Determine the [X, Y] coordinate at the center of the cell enclosing the given text.  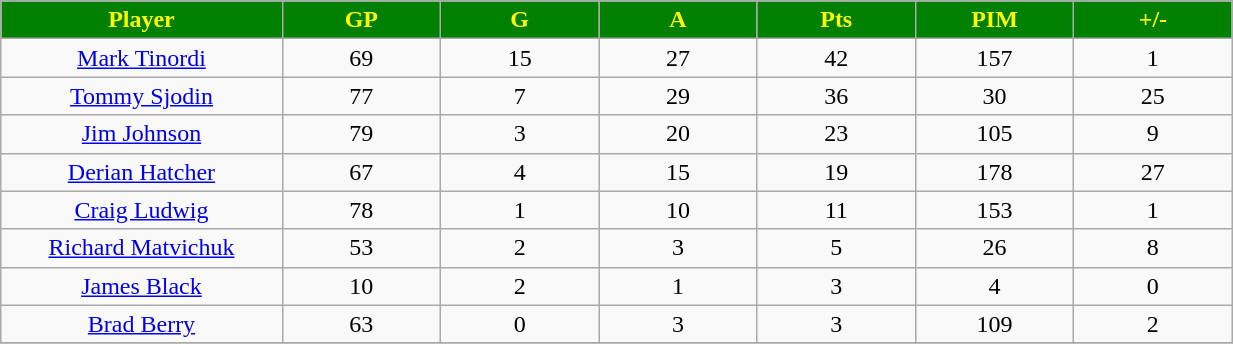
Brad Berry [142, 324]
Derian Hatcher [142, 172]
153 [994, 210]
7 [519, 96]
Richard Matvichuk [142, 248]
29 [678, 96]
77 [361, 96]
79 [361, 134]
G [519, 20]
42 [836, 58]
Player [142, 20]
Jim Johnson [142, 134]
19 [836, 172]
25 [1153, 96]
178 [994, 172]
30 [994, 96]
63 [361, 324]
GP [361, 20]
157 [994, 58]
78 [361, 210]
109 [994, 324]
PIM [994, 20]
69 [361, 58]
9 [1153, 134]
+/- [1153, 20]
23 [836, 134]
Craig Ludwig [142, 210]
Pts [836, 20]
11 [836, 210]
5 [836, 248]
Tommy Sjodin [142, 96]
James Black [142, 286]
53 [361, 248]
105 [994, 134]
8 [1153, 248]
Mark Tinordi [142, 58]
20 [678, 134]
67 [361, 172]
26 [994, 248]
36 [836, 96]
A [678, 20]
